Find where the given text appears and provide that cell's center as [X, Y] coordinate. 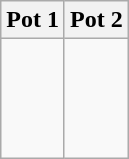
Pot 1 [33, 20]
Pot 2 [96, 20]
